Return (X, Y) of the center of cell containing provided text 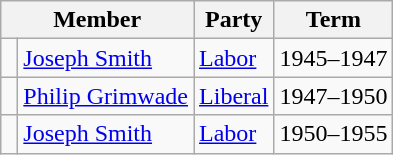
1945–1947 (334, 58)
Member (98, 20)
1947–1950 (334, 96)
Liberal (234, 96)
Philip Grimwade (106, 96)
1950–1955 (334, 134)
Term (334, 20)
Party (234, 20)
